Locate the cell with the specified text and output its (X, Y) center coordinate. 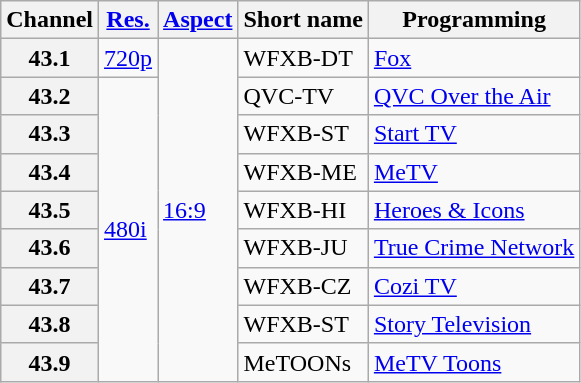
WFXB-CZ (303, 286)
Aspect (198, 20)
Story Television (474, 324)
QVC-TV (303, 96)
Start TV (474, 134)
WFXB-ME (303, 172)
16:9 (198, 210)
43.7 (50, 286)
43.5 (50, 210)
43.2 (50, 96)
43.8 (50, 324)
Fox (474, 58)
Heroes & Icons (474, 210)
WFXB-DT (303, 58)
Channel (50, 20)
Short name (303, 20)
MeTOONs (303, 362)
Programming (474, 20)
True Crime Network (474, 248)
720p (128, 58)
43.4 (50, 172)
MeTV (474, 172)
WFXB-HI (303, 210)
43.9 (50, 362)
QVC Over the Air (474, 96)
MeTV Toons (474, 362)
43.3 (50, 134)
480i (128, 229)
Res. (128, 20)
43.6 (50, 248)
Cozi TV (474, 286)
43.1 (50, 58)
WFXB-JU (303, 248)
